Scan for the cell matching the given text and deliver its [x, y] coordinate at center. 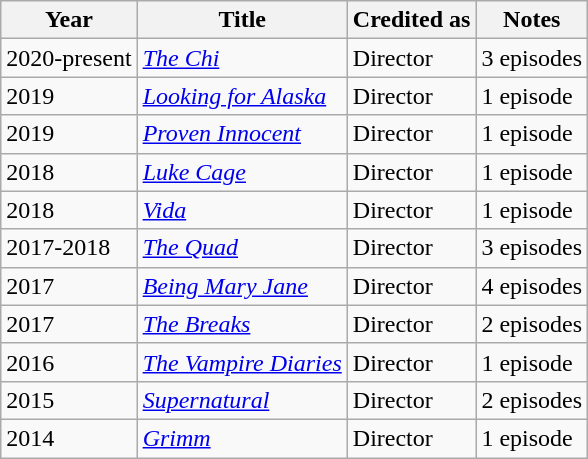
Title [242, 20]
Being Mary Jane [242, 286]
4 episodes [532, 286]
2014 [69, 438]
Luke Cage [242, 172]
The Chi [242, 58]
The Breaks [242, 324]
Notes [532, 20]
2015 [69, 400]
Looking for Alaska [242, 96]
Year [69, 20]
Vida [242, 210]
Credited as [412, 20]
The Vampire Diaries [242, 362]
Supernatural [242, 400]
2016 [69, 362]
The Quad [242, 248]
2017-2018 [69, 248]
Grimm [242, 438]
Proven Innocent [242, 134]
2020-present [69, 58]
